Capture the cell that displays the provided text and extract its (x, y) central coordinate. 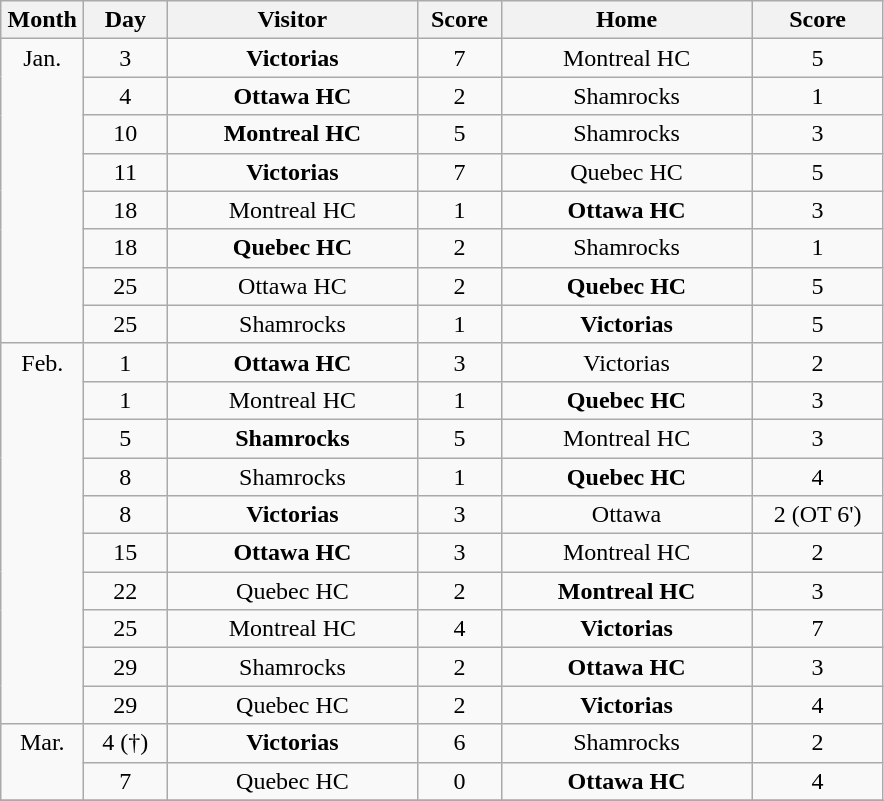
11 (126, 172)
Day (126, 20)
4 (†) (126, 743)
Home (626, 20)
2 (OT 6') (818, 515)
10 (126, 134)
15 (126, 553)
22 (126, 591)
Feb. (42, 534)
Mar. (42, 762)
Ottawa (626, 515)
Visitor (292, 20)
6 (460, 743)
0 (460, 781)
Month (42, 20)
Jan. (42, 191)
